Search for the cell housing the specified text and yield its (x, y) center coordinate. 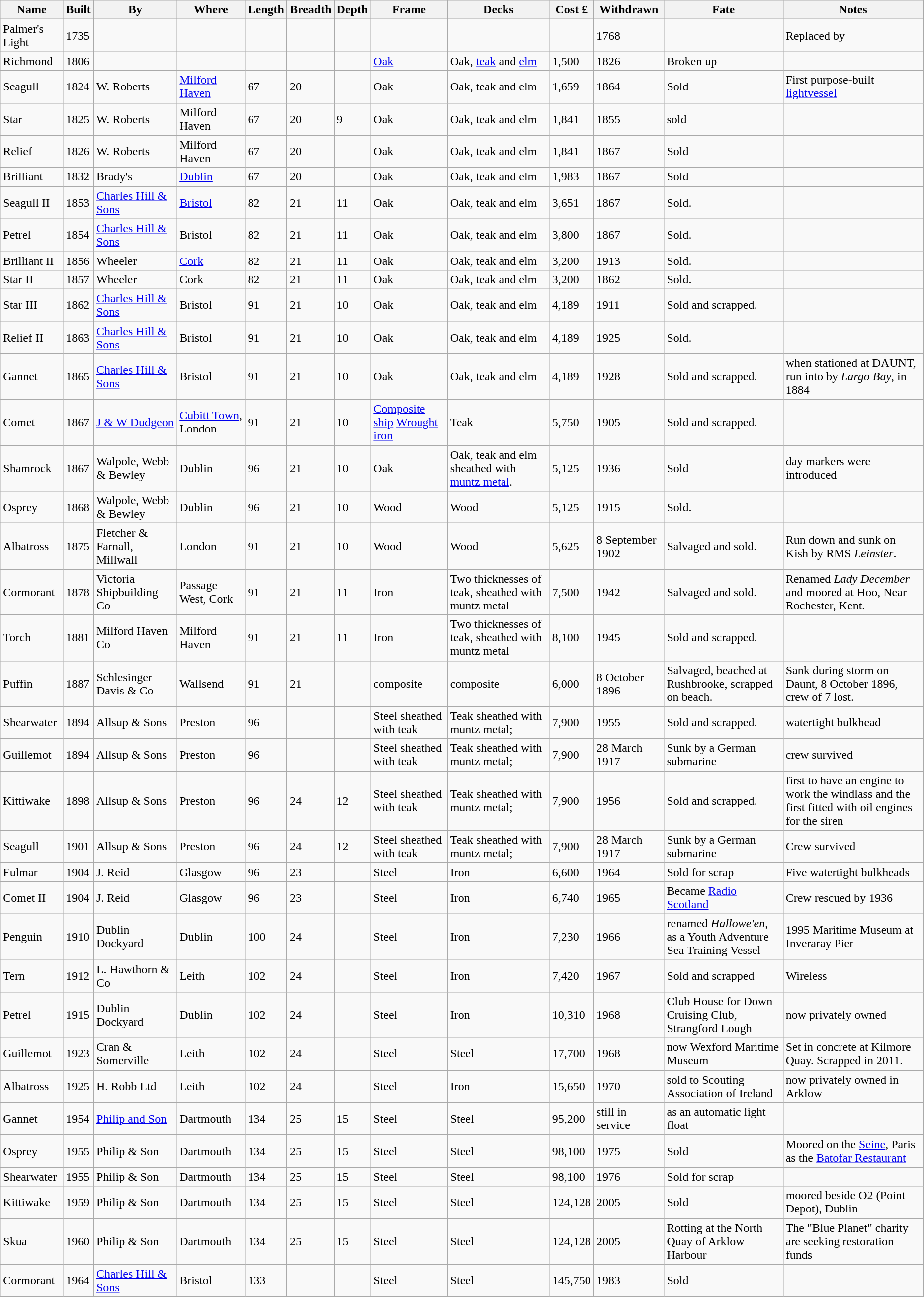
Composite ship Wrought iron (409, 423)
1923 (79, 1054)
Wireless (853, 975)
1868 (79, 507)
Set in concrete at Kilmore Quay. Scrapped in 2011. (853, 1054)
6,740 (572, 898)
Crew rescued by 1936 (853, 898)
Fletcher & Farnall, Millwall (135, 546)
Victoria Shipbuilding Co (135, 592)
Name (32, 10)
1912 (79, 975)
1855 (629, 119)
Notes (853, 10)
Shamrock (32, 468)
sold (724, 119)
1913 (629, 260)
145,750 (572, 1281)
1995 Maritime Museum at Inveraray Pier (853, 937)
1,659 (572, 86)
3,800 (572, 235)
1806 (79, 61)
7,420 (572, 975)
1,983 (572, 177)
Skua (32, 1241)
Star II (32, 279)
Crew survived (853, 846)
1928 (629, 377)
when stationed at DAUNT, run into by Largo Bay, in 1884 (853, 377)
1956 (629, 800)
Comet (32, 423)
1966 (629, 937)
1910 (79, 937)
as an automatic light float (724, 1119)
1887 (79, 684)
Brilliant (32, 177)
1945 (629, 638)
Schlesinger Davis & Co (135, 684)
Passage West, Cork (211, 592)
1863 (79, 337)
1,500 (572, 61)
17,700 (572, 1054)
Where (211, 10)
Richmond (32, 61)
6,600 (572, 872)
Cran & Somerville (135, 1054)
Tern (32, 975)
1975 (629, 1151)
1875 (79, 546)
watertight bulkhead (853, 723)
J & W Dudgeon (135, 423)
moored beside O2 (Point Depot), Dublin (853, 1202)
Fate (724, 10)
Torch (32, 638)
3,651 (572, 203)
1911 (629, 305)
1854 (79, 235)
15,650 (572, 1087)
now privately owned in Arklow (853, 1087)
1960 (79, 1241)
Star (32, 119)
H. Robb Ltd (135, 1087)
Fulmar (32, 872)
8 September 1902 (629, 546)
Became Radio Scotland (724, 898)
crew survived (853, 755)
Decks (498, 10)
now Wexford Maritime Museum (724, 1054)
1881 (79, 638)
Depth (352, 10)
1905 (629, 423)
First purpose-built lightvessel (853, 86)
Puffin (32, 684)
still in service (629, 1119)
Cost £ (572, 10)
Seagull II (32, 203)
1959 (79, 1202)
now privately owned (853, 1015)
Star III (32, 305)
L. Hawthorn & Co (135, 975)
Length (266, 10)
Replaced by (853, 36)
1936 (629, 468)
Milford Haven Co (135, 638)
1954 (79, 1119)
Rotting at the North Quay of Arklow Harbour (724, 1241)
5,625 (572, 546)
Brilliant II (32, 260)
133 (266, 1281)
Withdrawn (629, 10)
Frame (409, 10)
1976 (629, 1177)
Renamed Lady December and moored at Hoo, Near Rochester, Kent. (853, 592)
Moored on the Seine, Paris as the Batofar Restaurant (853, 1151)
Comet II (32, 898)
1967 (629, 975)
100 (266, 937)
1942 (629, 592)
1865 (79, 377)
1768 (629, 36)
London (211, 546)
1857 (79, 279)
1853 (79, 203)
Broken up (724, 61)
Penguin (32, 937)
1824 (79, 86)
1856 (79, 260)
Built (79, 10)
first to have an engine to work the windlass and the first fitted with oil engines for the siren (853, 800)
1983 (629, 1281)
Sank during storm on Daunt, 8 October 1896, crew of 7 lost. (853, 684)
Five watertight bulkheads (853, 872)
6,000 (572, 684)
Palmer's Light (32, 36)
1878 (79, 592)
By (135, 10)
Salvaged, beached at Rushbrooke, scrapped on beach. (724, 684)
1735 (79, 36)
Run down and sunk on Kish by RMS Leinster. (853, 546)
95,200 (572, 1119)
1825 (79, 119)
7,500 (572, 592)
Teak (498, 423)
Cubitt Town, London (211, 423)
Club House for Down Cruising Club, Strangford Lough (724, 1015)
10,310 (572, 1015)
8,100 (572, 638)
sold to Scouting Association of Ireland (724, 1087)
1970 (629, 1087)
5,750 (572, 423)
Wallsend (211, 684)
Oak, teak and elm sheathed with muntz metal. (498, 468)
1965 (629, 898)
Brady's (135, 177)
Breadth (310, 10)
1898 (79, 800)
Sold and scrapped (724, 975)
day markers were introduced (853, 468)
9 (352, 119)
The "Blue Planet" charity are seeking restoration funds (853, 1241)
1832 (79, 177)
1901 (79, 846)
Relief II (32, 337)
8 October 1896 (629, 684)
Philip and Son (135, 1119)
1864 (629, 86)
renamed Hallowe'en, as a Youth Adventure Sea Training Vessel (724, 937)
7,230 (572, 937)
Relief (32, 151)
